From the cell containing the given text, extract its center point as (x, y) coordinate. 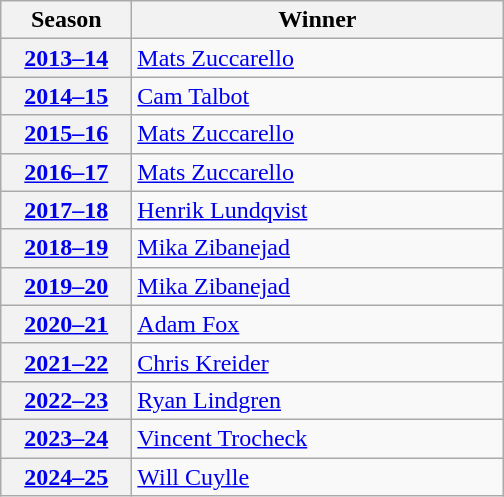
Chris Kreider (318, 362)
2016–17 (66, 172)
2020–21 (66, 324)
2015–16 (66, 134)
2023–24 (66, 438)
2022–23 (66, 400)
2024–25 (66, 477)
Ryan Lindgren (318, 400)
2017–18 (66, 210)
2013–14 (66, 58)
Vincent Trocheck (318, 438)
2021–22 (66, 362)
2018–19 (66, 248)
Winner (318, 20)
Henrik Lundqvist (318, 210)
2019–20 (66, 286)
2014–15 (66, 96)
Will Cuylle (318, 477)
Cam Talbot (318, 96)
Adam Fox (318, 324)
Season (66, 20)
